Output the (x, y) coordinate of the center of the cell containing the given text.  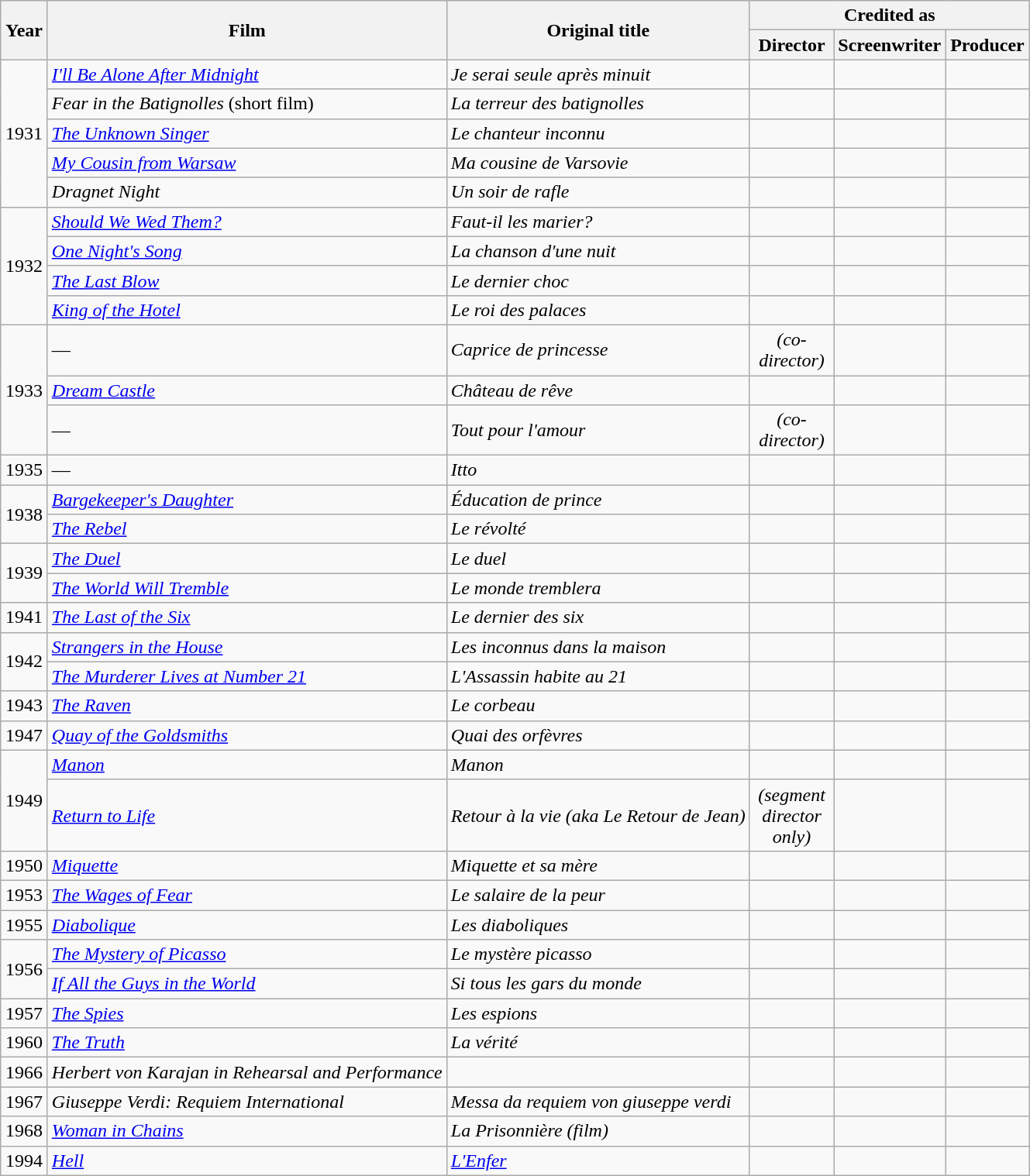
The Murderer Lives at Number 21 (246, 676)
Quay of the Goldsmiths (246, 735)
1949 (25, 800)
1931 (25, 133)
The Duel (246, 559)
1967 (25, 1102)
One Night's Song (246, 251)
Bargekeeper's Daughter (246, 500)
Un soir de rafle (598, 192)
Film (246, 30)
The Last of the Six (246, 617)
1966 (25, 1072)
1939 (25, 573)
If All the Guys in the World (246, 984)
Le révolté (598, 529)
I'll Be Alone After Midnight (246, 74)
The Mystery of Picasso (246, 954)
Diabolique (246, 924)
Year (25, 30)
Faut-il les marier? (598, 222)
Le mystère picasso (598, 954)
Herbert von Karajan in Rehearsal and Performance (246, 1072)
1932 (25, 266)
Les inconnus dans la maison (598, 647)
Return to Life (246, 815)
Tout pour l'amour (598, 431)
Credited as (890, 15)
The Raven (246, 706)
Le corbeau (598, 706)
Miquette et sa mère (598, 865)
Itto (598, 470)
L'Assassin habite au 21 (598, 676)
Giuseppe Verdi: Requiem International (246, 1102)
Ma cousine de Varsovie (598, 163)
Le duel (598, 559)
Éducation de prince (598, 500)
1943 (25, 706)
La terreur des batignolles (598, 104)
Original title (598, 30)
The Last Blow (246, 280)
La vérité (598, 1043)
My Cousin from Warsaw (246, 163)
Should We Wed Them? (246, 222)
1956 (25, 969)
Je serai seule après minuit (598, 74)
1947 (25, 735)
1955 (25, 924)
Si tous les gars du monde (598, 984)
La Prisonnière (film) (598, 1131)
1994 (25, 1161)
Le monde tremblera (598, 588)
La chanson d'une nuit (598, 251)
Screenwriter (890, 45)
Le salaire de la peur (598, 895)
Director (792, 45)
Fear in the Batignolles (short film) (246, 104)
L'Enfer (598, 1161)
Dream Castle (246, 390)
Château de rêve (598, 390)
1957 (25, 1013)
Woman in Chains (246, 1131)
Les diaboliques (598, 924)
The Unknown Singer (246, 133)
1933 (25, 390)
1941 (25, 617)
Messa da requiem von giuseppe verdi (598, 1102)
(segment director only) (792, 815)
1950 (25, 865)
The World Will Tremble (246, 588)
Caprice de princesse (598, 350)
Producer (987, 45)
Miquette (246, 865)
Strangers in the House (246, 647)
The Wages of Fear (246, 895)
The Truth (246, 1043)
Le dernier des six (598, 617)
Dragnet Night (246, 192)
Quai des orfèvres (598, 735)
Hell (246, 1161)
1960 (25, 1043)
1953 (25, 895)
Le chanteur inconnu (598, 133)
The Rebel (246, 529)
The Spies (246, 1013)
1942 (25, 662)
1935 (25, 470)
King of the Hotel (246, 310)
Le roi des palaces (598, 310)
1968 (25, 1131)
Les espions (598, 1013)
Le dernier choc (598, 280)
Retour à la vie (aka Le Retour de Jean) (598, 815)
1938 (25, 514)
